Output the [X, Y] coordinate of the center of the cell containing the given text.  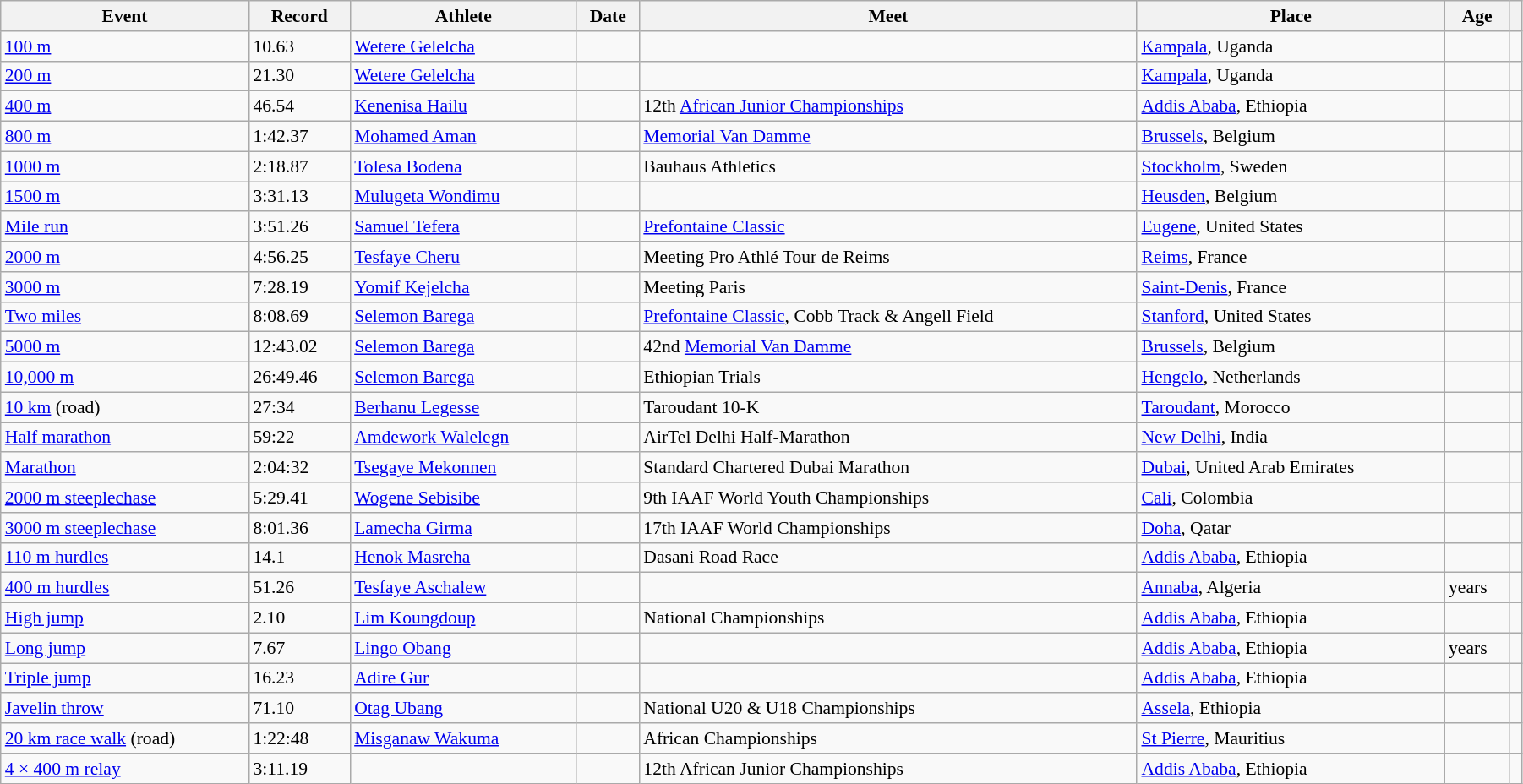
Tolesa Bodena [463, 166]
National Championships [887, 618]
9th IAAF World Youth Championships [887, 498]
National U20 & U18 Championships [887, 709]
St Pierre, Mauritius [1291, 738]
Meeting Pro Athlé Tour de Reims [887, 257]
New Delhi, India [1291, 438]
Event [125, 16]
Bauhaus Athletics [887, 166]
Samuel Tefera [463, 227]
20 km race walk (road) [125, 738]
Heusden, Belgium [1291, 197]
46.54 [299, 106]
17th IAAF World Championships [887, 528]
Saint-Denis, France [1291, 287]
Kenenisa Hailu [463, 106]
Annaba, Algeria [1291, 588]
Prefontaine Classic [887, 227]
Wogene Sebisibe [463, 498]
Lamecha Girma [463, 528]
Standard Chartered Dubai Marathon [887, 468]
Half marathon [125, 438]
Adire Gur [463, 678]
Date [608, 16]
2:18.87 [299, 166]
Meeting Paris [887, 287]
Prefontaine Classic, Cobb Track & Angell Field [887, 317]
1500 m [125, 197]
Reims, France [1291, 257]
Javelin throw [125, 709]
Tesfaye Aschalew [463, 588]
Henok Masreha [463, 558]
800 m [125, 137]
2000 m [125, 257]
Assela, Ethiopia [1291, 709]
7:28.19 [299, 287]
Record [299, 16]
8:08.69 [299, 317]
Meet [887, 16]
Athlete [463, 16]
Taroudant, Morocco [1291, 407]
1:42.37 [299, 137]
400 m hurdles [125, 588]
2:04:32 [299, 468]
200 m [125, 76]
Stanford, United States [1291, 317]
26:49.46 [299, 378]
Doha, Qatar [1291, 528]
Eugene, United States [1291, 227]
Berhanu Legesse [463, 407]
Tsegaye Mekonnen [463, 468]
Mulugeta Wondimu [463, 197]
3000 m [125, 287]
Dubai, United Arab Emirates [1291, 468]
14.1 [299, 558]
10 km (road) [125, 407]
AirTel Delhi Half-Marathon [887, 438]
3000 m steeplechase [125, 528]
Amdework Walelegn [463, 438]
110 m hurdles [125, 558]
Lingo Obang [463, 648]
Stockholm, Sweden [1291, 166]
27:34 [299, 407]
Place [1291, 16]
Otag Ubang [463, 709]
21.30 [299, 76]
Dasani Road Race [887, 558]
16.23 [299, 678]
10.63 [299, 46]
3:31.13 [299, 197]
7.67 [299, 648]
Long jump [125, 648]
Memorial Van Damme [887, 137]
100 m [125, 46]
1:22:48 [299, 738]
5:29.41 [299, 498]
Cali, Colombia [1291, 498]
10,000 m [125, 378]
Yomif Kejelcha [463, 287]
2000 m steeplechase [125, 498]
Tesfaye Cheru [463, 257]
400 m [125, 106]
Lim Koungdoup [463, 618]
42nd Memorial Van Damme [887, 347]
71.10 [299, 709]
3:51.26 [299, 227]
Marathon [125, 468]
Mohamed Aman [463, 137]
Ethiopian Trials [887, 378]
Triple jump [125, 678]
5000 m [125, 347]
African Championships [887, 738]
1000 m [125, 166]
Age [1477, 16]
Mile run [125, 227]
59:22 [299, 438]
3:11.19 [299, 769]
4:56.25 [299, 257]
Hengelo, Netherlands [1291, 378]
Misganaw Wakuma [463, 738]
8:01.36 [299, 528]
High jump [125, 618]
51.26 [299, 588]
4 × 400 m relay [125, 769]
2.10 [299, 618]
12:43.02 [299, 347]
Taroudant 10-K [887, 407]
Two miles [125, 317]
